Provide the [x, y] coordinate of the cell's center where the given text is located.  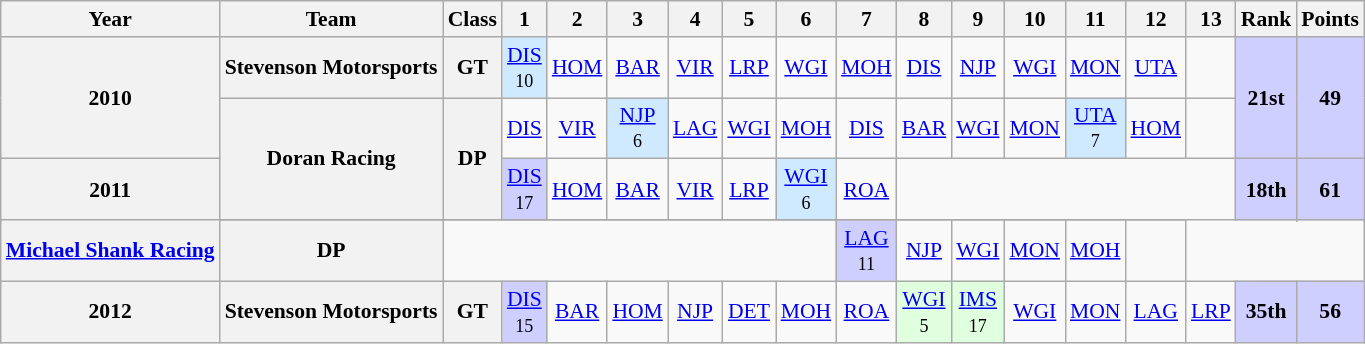
3 [638, 19]
2010 [110, 98]
2 [578, 19]
DET [748, 312]
UTA7 [1096, 128]
WGI5 [924, 312]
9 [978, 19]
IMS17 [978, 312]
11 [1096, 19]
2012 [110, 312]
49 [1330, 98]
Year [110, 19]
56 [1330, 312]
7 [866, 19]
DIS10 [524, 68]
UTA [1156, 68]
35th [1266, 312]
10 [1034, 19]
13 [1211, 19]
NJP6 [638, 128]
5 [748, 19]
61 [1330, 190]
Rank [1266, 19]
Class [472, 19]
WGI6 [806, 190]
1 [524, 19]
Michael Shank Racing [110, 250]
21st [1266, 98]
DIS 15 [524, 312]
4 [695, 19]
LAG11 [866, 250]
2011 [110, 190]
18th [1266, 190]
DIS17 [524, 190]
8 [924, 19]
6 [806, 19]
Doran Racing [332, 159]
Points [1330, 19]
Team [332, 19]
12 [1156, 19]
